Search for the cell housing the specified text and yield its [x, y] center coordinate. 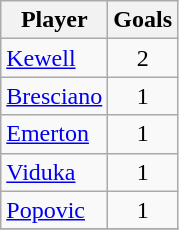
Goals [143, 20]
Player [54, 20]
Viduka [54, 172]
2 [143, 58]
Popovic [54, 210]
Bresciano [54, 96]
Kewell [54, 58]
Emerton [54, 134]
